Return the [x, y] coordinate for the center point of the cell that contains the specified text.  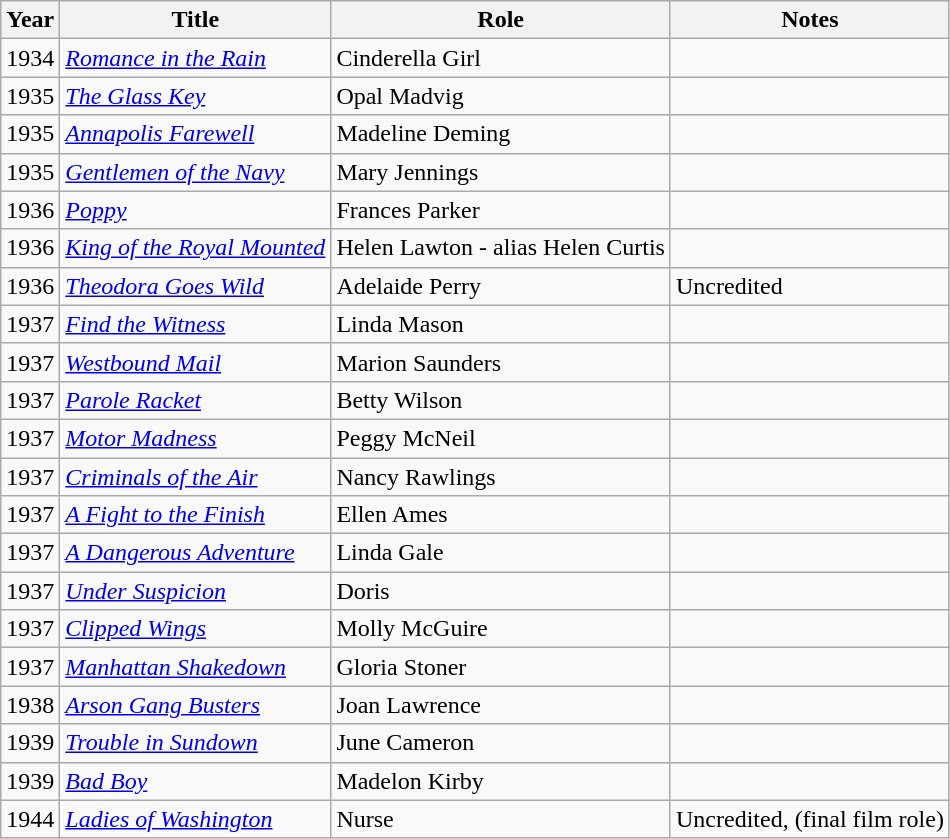
1944 [30, 819]
Year [30, 20]
Under Suspicion [196, 591]
Westbound Mail [196, 362]
Ellen Ames [501, 515]
Find the Witness [196, 324]
A Dangerous Adventure [196, 553]
Nurse [501, 819]
Clipped Wings [196, 629]
Ladies of Washington [196, 819]
Linda Gale [501, 553]
Annapolis Farewell [196, 134]
Romance in the Rain [196, 58]
Uncredited [810, 286]
Molly McGuire [501, 629]
Peggy McNeil [501, 438]
Gentlemen of the Navy [196, 172]
Poppy [196, 210]
Frances Parker [501, 210]
Notes [810, 20]
Bad Boy [196, 781]
Adelaide Perry [501, 286]
Parole Racket [196, 400]
Linda Mason [501, 324]
A Fight to the Finish [196, 515]
The Glass Key [196, 96]
Role [501, 20]
Criminals of the Air [196, 477]
Cinderella Girl [501, 58]
Madeline Deming [501, 134]
Gloria Stoner [501, 667]
Arson Gang Busters [196, 705]
Title [196, 20]
Theodora Goes Wild [196, 286]
Motor Madness [196, 438]
King of the Royal Mounted [196, 248]
Joan Lawrence [501, 705]
Mary Jennings [501, 172]
Nancy Rawlings [501, 477]
Doris [501, 591]
Manhattan Shakedown [196, 667]
June Cameron [501, 743]
Uncredited, (final film role) [810, 819]
Marion Saunders [501, 362]
Opal Madvig [501, 96]
1938 [30, 705]
Madelon Kirby [501, 781]
1934 [30, 58]
Betty Wilson [501, 400]
Helen Lawton - alias Helen Curtis [501, 248]
Trouble in Sundown [196, 743]
